Detect which cell encompasses the target text, then output its [x, y] center coordinate. 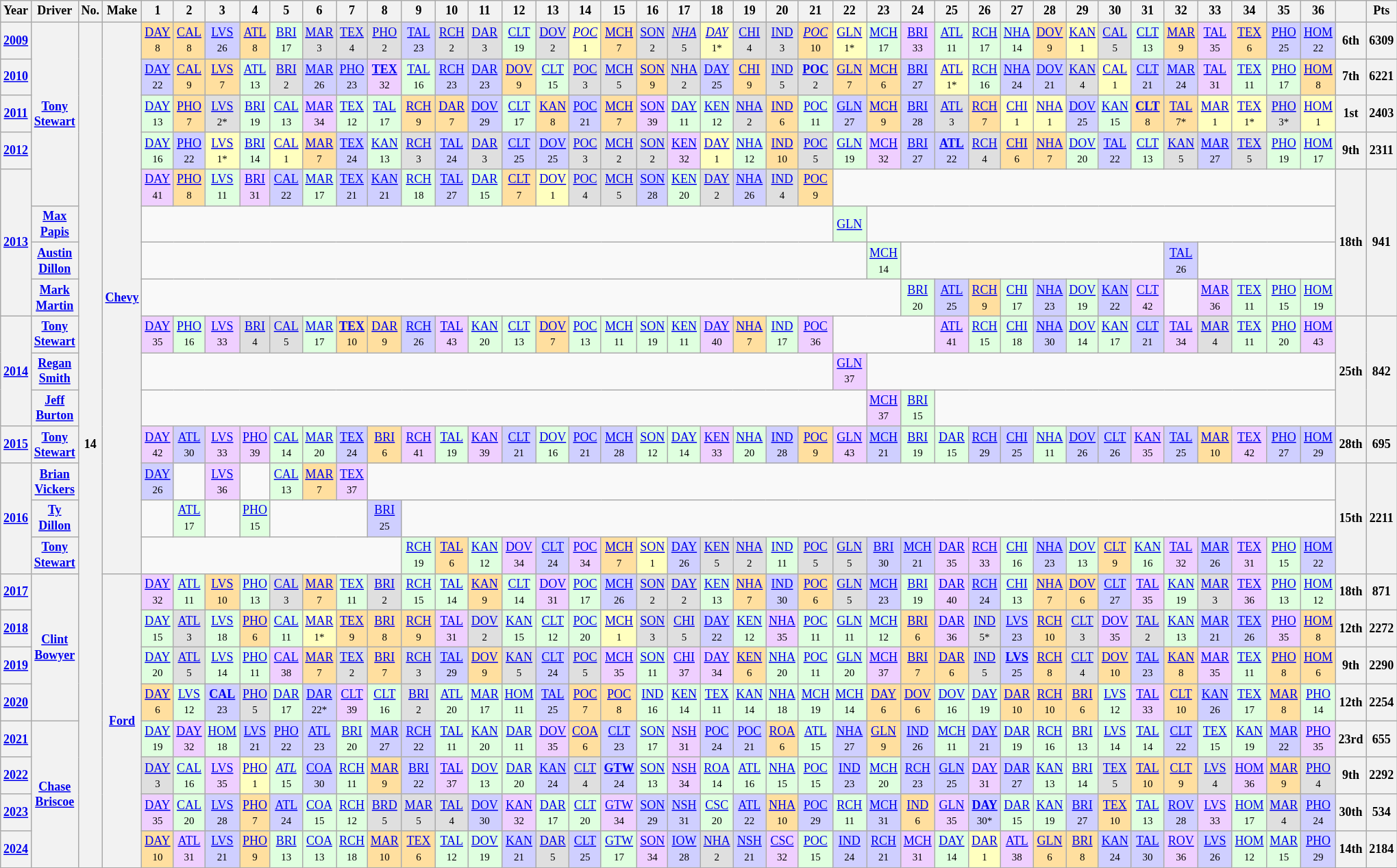
RCH4 [985, 151]
TEX4 [352, 40]
RCH29 [985, 445]
SON13 [652, 776]
TAL17 [384, 114]
DOV1 [553, 188]
MCH2 [619, 151]
KAN1 [1083, 40]
CLT19 [519, 40]
2290 [1381, 665]
2014 [16, 371]
KAN17 [1115, 334]
NSH21 [750, 850]
TAL29 [452, 665]
RCH2 [452, 40]
DAR20 [519, 776]
ATL20 [452, 702]
KAN22 [1115, 298]
CAL9 [189, 77]
5 [286, 11]
2292 [1381, 776]
CHI5 [684, 629]
CAL3 [286, 592]
HOM11 [519, 702]
GLN9 [884, 739]
KAN39 [485, 445]
POC7 [585, 702]
POC10 [815, 40]
2311 [1381, 151]
MCH17 [884, 40]
17 [684, 11]
COA15 [319, 813]
DAY1* [717, 40]
SON34 [652, 850]
CLT7 [519, 188]
KEN6 [750, 665]
POC8 [619, 702]
534 [1381, 813]
CHI16 [1017, 555]
TEX31 [1250, 555]
DAY15 [158, 629]
DAR23 [485, 77]
CSC20 [717, 813]
KAN35 [1148, 445]
MAR35 [1215, 665]
TAL37 [452, 776]
Ford [122, 721]
IND28 [782, 445]
POC6 [815, 592]
TAL34 [1181, 334]
1 [158, 11]
TAL16 [419, 77]
NHA24 [1017, 77]
COA13 [319, 850]
25 [952, 11]
27 [1017, 11]
IND16 [652, 702]
HOM18 [222, 739]
IND10 [782, 151]
CAL38 [286, 665]
DAR7 [452, 114]
PHO25 [1284, 40]
DOV21 [1050, 77]
POC20 [585, 629]
TAL7* [1181, 114]
SON1 [652, 555]
SON11 [652, 665]
TAL12 [452, 850]
DAR5 [553, 850]
RCH8 [1050, 665]
19 [750, 11]
32 [1181, 11]
CLT20 [585, 813]
CLT22 [1181, 739]
CLT26 [1115, 445]
NHA14 [1017, 40]
MAR20 [319, 445]
2023 [16, 813]
HOM29 [1318, 445]
RCH22 [419, 739]
TEX1* [1250, 114]
Clint Bowyer [55, 647]
LVS35 [222, 776]
HOM1 [1318, 114]
NHA10 [782, 813]
6309 [1381, 40]
CLT12 [553, 629]
NHA15 [782, 776]
NHA12 [750, 151]
CLT39 [352, 702]
TAL24 [452, 151]
TAL33 [1148, 702]
NHA26 [750, 188]
28 [1050, 11]
MAR24 [1181, 77]
DAY1 [717, 151]
PHO23 [352, 77]
LVS4 [1215, 776]
DOV20 [1083, 151]
TAL19 [452, 445]
Chevy [122, 297]
RCH24 [985, 592]
CAL20 [189, 813]
BRI31 [255, 188]
NHA18 [782, 702]
1st [1351, 114]
DAY8 [158, 40]
RCH17 [985, 40]
CHI13 [1017, 592]
PHO27 [1284, 445]
KEN5 [717, 555]
DAR9 [384, 334]
TAL2 [1148, 629]
MCH26 [619, 592]
PHO5 [255, 702]
DOV7 [553, 334]
35 [1284, 11]
MCH23 [884, 592]
TAL11 [452, 739]
KEN32 [684, 151]
655 [1381, 739]
3 [222, 11]
CAL23 [222, 702]
2015 [16, 445]
Max Papis [55, 224]
20 [782, 11]
7 [352, 11]
BRI4 [255, 334]
GLN20 [850, 665]
Ty Dillon [55, 519]
2009 [16, 40]
BRI17 [286, 40]
KAN14 [750, 702]
SON39 [652, 114]
23 [884, 11]
CLT23 [619, 739]
MAR36 [1215, 298]
PHO29 [1318, 850]
GLN [850, 224]
DOV26 [1083, 445]
BRI22 [419, 776]
Austin Dillon [55, 261]
DOV31 [553, 592]
TAL4 [452, 813]
CHI17 [1017, 298]
ROA6 [782, 739]
SON28 [652, 188]
DAY21 [985, 739]
TEX21 [352, 188]
GTW34 [619, 813]
MCH28 [619, 445]
GTW17 [619, 850]
2013 [16, 243]
2403 [1381, 114]
ATL8 [255, 40]
CHI1 [1017, 114]
TAL26 [1181, 261]
DAY16 [158, 151]
LVS25 [1017, 665]
DOV30 [485, 813]
CLT27 [1115, 592]
DAY3 [158, 776]
DOV34 [519, 555]
GLN7 [850, 77]
2211 [1381, 518]
BRD5 [384, 813]
CHI6 [1017, 151]
ATL41 [952, 334]
CHI9 [750, 77]
MCH6 [884, 77]
6 [319, 11]
2020 [16, 702]
ATL5 [189, 665]
DAR35 [952, 555]
RCH26 [419, 334]
COA6 [585, 739]
36 [1318, 11]
Make [122, 11]
PHO2 [384, 40]
CLT3 [1083, 629]
TEX26 [1250, 629]
PHO3* [1284, 114]
POC17 [585, 592]
DAY30* [985, 813]
TEX37 [352, 482]
12 [519, 11]
ATL38 [1017, 850]
LVS28 [222, 813]
LVS11 [222, 188]
KAN9 [485, 592]
2011 [16, 114]
9 [419, 11]
34 [1250, 11]
TAL43 [452, 334]
6th [1351, 40]
RCH33 [985, 555]
Driver [55, 11]
TAL22 [1115, 151]
18 [717, 11]
TEX12 [352, 114]
PHO39 [255, 445]
SON29 [652, 813]
MCH35 [619, 665]
10 [452, 11]
POC2 [815, 77]
CLT8 [1148, 114]
IND5* [985, 629]
MCH12 [884, 629]
DAY40 [717, 334]
MCH19 [815, 702]
LVS18 [222, 629]
DAR40 [952, 592]
DAY42 [158, 445]
MCH1 [619, 629]
BRI15 [917, 408]
POC34 [585, 555]
RCH19 [419, 555]
14th [1351, 850]
CLT15 [553, 77]
KAN32 [519, 813]
SON3 [652, 629]
DAY11 [684, 114]
16 [652, 11]
RCH21 [884, 850]
DAR11 [519, 739]
CAL22 [286, 188]
Chase Briscoe [55, 795]
TAL27 [452, 188]
CAL16 [189, 776]
BRI28 [917, 114]
MAR21 [1215, 629]
KAN16 [1148, 555]
11 [485, 11]
ATL1* [952, 77]
2184 [1381, 850]
2022 [16, 776]
26 [985, 11]
ATL23 [319, 739]
LVS2* [222, 114]
DOV14 [1083, 334]
PHO9 [255, 850]
KEN33 [717, 445]
PHO16 [189, 334]
RCH7 [985, 114]
TAL10 [1148, 776]
IND11 [782, 555]
KEN13 [717, 592]
TEX2 [352, 665]
15th [1351, 518]
CLT17 [519, 114]
DAR19 [1017, 739]
CLT14 [519, 592]
GLN19 [850, 151]
ATL31 [189, 850]
Brian Vickers [55, 482]
CSC32 [782, 850]
941 [1381, 243]
LVS23 [1017, 629]
GLN43 [850, 445]
NSH34 [684, 776]
PHO6 [255, 629]
IOW28 [684, 850]
POC36 [815, 334]
BRI33 [917, 40]
CAL11 [286, 629]
IND17 [782, 334]
COA30 [319, 776]
LVS36 [222, 482]
RCH41 [419, 445]
GLN1* [850, 40]
MAR15 [1284, 850]
BRI25 [384, 519]
30th [1351, 813]
IND4 [782, 188]
HOM6 [1318, 665]
DAY25 [717, 77]
POC1 [585, 40]
KAN4 [1083, 77]
HOM43 [1318, 334]
DAR22* [319, 702]
2 [189, 11]
NHA1 [1050, 114]
PHO24 [1318, 813]
Jeff Burton [55, 408]
CHI37 [684, 665]
2016 [16, 518]
POC29 [815, 813]
CHI18 [1017, 334]
DAR10 [1017, 702]
DAY31 [985, 776]
CAL14 [286, 445]
15 [619, 11]
GTW24 [619, 776]
HOM36 [1250, 776]
CLT10 [1181, 702]
KAN26 [1215, 702]
GLN37 [850, 371]
NHA11 [1050, 445]
SON17 [652, 739]
Pts [1381, 11]
695 [1381, 445]
MAR34 [319, 114]
GLN35 [952, 813]
22 [850, 11]
DAY10 [158, 850]
MCH32 [884, 151]
DOV10 [1115, 665]
7th [1351, 77]
CLT16 [384, 702]
CHI4 [750, 40]
MAR1 [1215, 114]
2272 [1381, 629]
POC13 [585, 334]
LVS1* [222, 151]
21 [815, 11]
SON9 [652, 77]
8 [384, 11]
TEX15 [1215, 739]
PHO14 [1318, 702]
NHA27 [850, 739]
31 [1148, 11]
PHO19 [1284, 151]
DAR27 [1017, 776]
CAL8 [189, 40]
33 [1215, 11]
GLN25 [952, 776]
TEX36 [1250, 592]
IND3 [782, 40]
DAR1 [985, 850]
DAR36 [952, 629]
DAY41 [158, 188]
6221 [1381, 77]
TEX9 [352, 629]
13 [553, 11]
TEX42 [1250, 445]
Regan Smith [55, 371]
NHA35 [782, 629]
IND24 [850, 850]
MAR1* [319, 629]
Year [16, 11]
ATL16 [750, 776]
ROV28 [1181, 813]
ATL13 [255, 77]
2024 [16, 850]
NHA5 [684, 40]
PHO4 [1318, 776]
KEN20 [684, 188]
DAR6 [952, 665]
PHO1 [255, 776]
CHI25 [1017, 445]
BRI30 [884, 555]
NHA30 [1050, 334]
MAR8 [1284, 702]
CLT42 [1148, 298]
2254 [1381, 702]
KEN14 [684, 702]
HOM19 [1318, 298]
871 [1381, 592]
TEX32 [384, 77]
PHO17 [1284, 77]
IND30 [782, 592]
ATL17 [189, 519]
MAR5 [419, 813]
ROA14 [717, 776]
25th [1351, 371]
DAY13 [158, 114]
TAL13 [1148, 813]
POC24 [717, 739]
SON12 [652, 445]
2018 [16, 629]
ATL30 [189, 445]
PHO20 [1284, 334]
LVS10 [222, 592]
IND26 [917, 739]
MCH20 [884, 776]
2017 [16, 592]
TAL6 [452, 555]
DAY20 [158, 665]
IND23 [850, 776]
4 [255, 11]
KAN12 [485, 555]
2019 [16, 665]
GLN6 [1050, 850]
2012 [16, 151]
ROV36 [1181, 850]
MAR22 [1284, 739]
30 [1115, 11]
KEN11 [684, 334]
ATL24 [286, 813]
842 [1381, 371]
TAL32 [1181, 555]
2010 [16, 77]
23rd [1351, 739]
24 [917, 11]
DAY34 [717, 665]
PHO11 [255, 665]
GLN27 [850, 114]
28th [1351, 445]
DOV29 [485, 114]
LVS7 [222, 77]
2021 [16, 739]
POC4 [585, 188]
29 [1083, 11]
SON19 [652, 334]
GLN11 [850, 629]
ATL25 [952, 298]
RCH12 [352, 813]
TEX17 [1250, 702]
MCH9 [884, 114]
Mark Martin [55, 298]
TAL30 [1148, 850]
No. [90, 11]
